Determine the [x, y] coordinate at the center of the cell enclosing the given text.  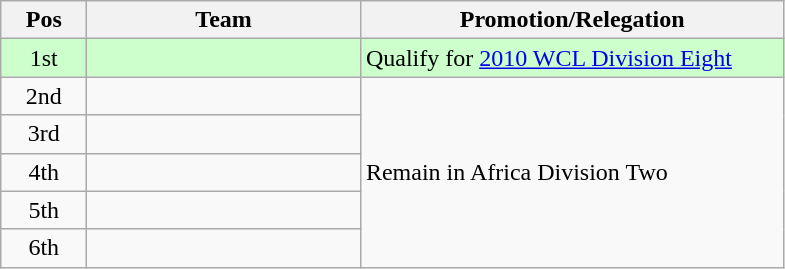
Promotion/Relegation [572, 20]
6th [44, 248]
Team [224, 20]
Remain in Africa Division Two [572, 172]
Qualify for 2010 WCL Division Eight [572, 58]
3rd [44, 134]
2nd [44, 96]
Pos [44, 20]
5th [44, 210]
1st [44, 58]
4th [44, 172]
